Provide the [X, Y] coordinate of the cell's center where the given text is located.  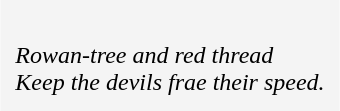
Rowan-tree and red thread Keep the devils frae their speed. [170, 56]
